Locate the cell with the specified text and output its [X, Y] center coordinate. 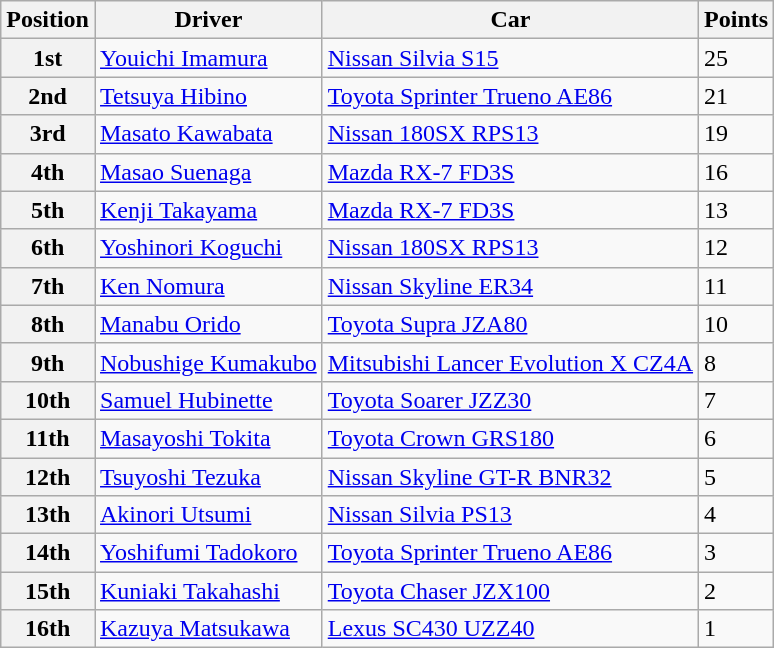
Youichi Imamura [208, 58]
Points [736, 20]
12th [48, 477]
Car [510, 20]
Kuniaki Takahashi [208, 591]
Ken Nomura [208, 286]
Nissan Skyline GT-R BNR32 [510, 477]
Position [48, 20]
7 [736, 400]
Manabu Orido [208, 324]
Toyota Chaser JZX100 [510, 591]
14th [48, 553]
4 [736, 515]
Toyota Crown GRS180 [510, 438]
Kenji Takayama [208, 210]
8th [48, 324]
13th [48, 515]
Akinori Utsumi [208, 515]
13 [736, 210]
Lexus SC430 UZZ40 [510, 629]
2 [736, 591]
Yoshinori Koguchi [208, 248]
Toyota Soarer JZZ30 [510, 400]
25 [736, 58]
Nissan Silvia S15 [510, 58]
16 [736, 172]
Masao Suenaga [208, 172]
21 [736, 96]
Driver [208, 20]
Samuel Hubinette [208, 400]
11th [48, 438]
10th [48, 400]
Tsuyoshi Tezuka [208, 477]
7th [48, 286]
12 [736, 248]
1st [48, 58]
3rd [48, 134]
Nissan Skyline ER34 [510, 286]
19 [736, 134]
5 [736, 477]
8 [736, 362]
9th [48, 362]
1 [736, 629]
Nissan Silvia PS13 [510, 515]
10 [736, 324]
4th [48, 172]
Tetsuya Hibino [208, 96]
Toyota Supra JZA80 [510, 324]
16th [48, 629]
Kazuya Matsukawa [208, 629]
6 [736, 438]
Yoshifumi Tadokoro [208, 553]
Masayoshi Tokita [208, 438]
Mitsubishi Lancer Evolution X CZ4A [510, 362]
Masato Kawabata [208, 134]
6th [48, 248]
5th [48, 210]
2nd [48, 96]
3 [736, 553]
11 [736, 286]
15th [48, 591]
Nobushige Kumakubo [208, 362]
